Output the [x, y] coordinate of the center of the cell containing the given text.  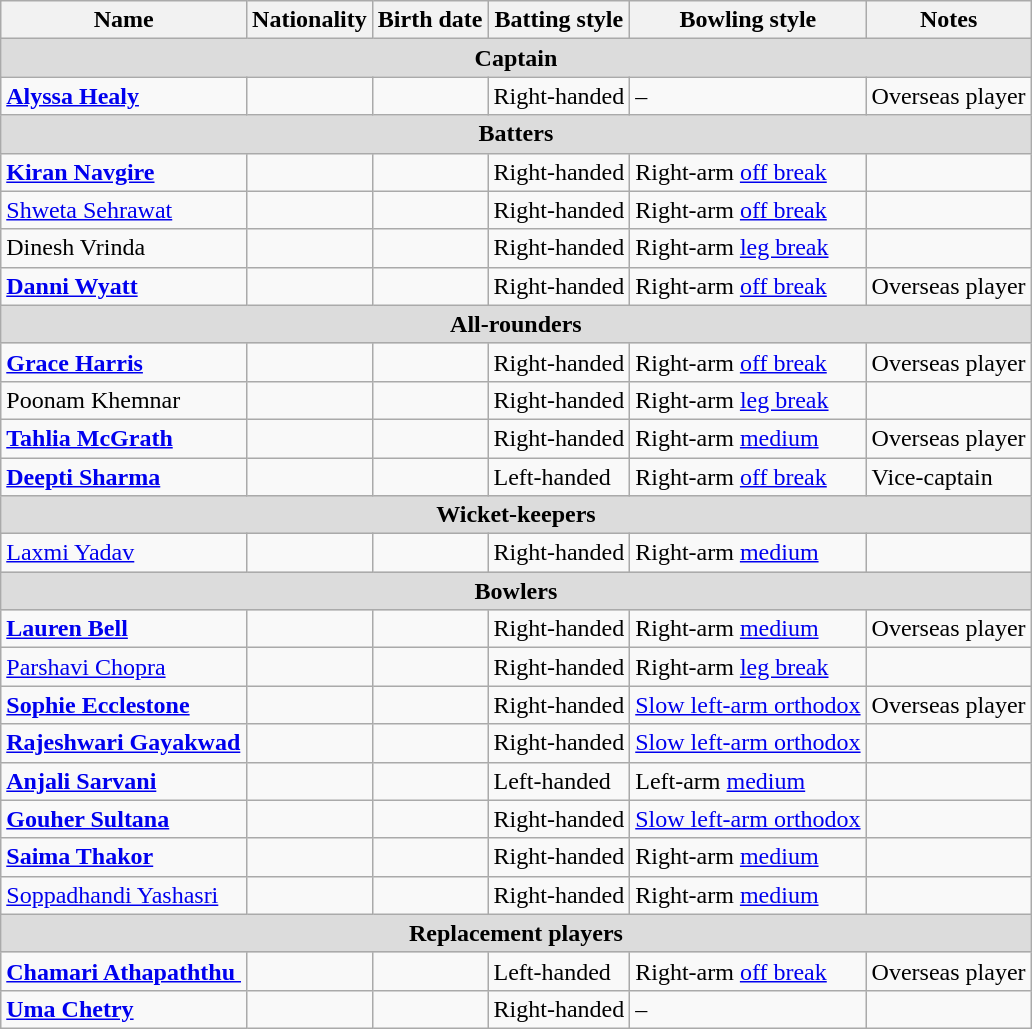
Dinesh Vrinda [124, 248]
Captain [516, 58]
Tahlia McGrath [124, 438]
Shweta Sehrawat [124, 210]
Left-arm medium [748, 781]
Saima Thakor [124, 857]
Uma Chetry [124, 1009]
All-rounders [516, 324]
Replacement players [516, 933]
Batting style [559, 20]
Lauren Bell [124, 629]
Kiran Navgire [124, 172]
Anjali Sarvani [124, 781]
Danni Wyatt [124, 286]
Name [124, 20]
Parshavi Chopra [124, 667]
Poonam Khemnar [124, 400]
Notes [948, 20]
Laxmi Yadav [124, 553]
Gouher Sultana [124, 819]
Rajeshwari Gayakwad [124, 743]
Vice-captain [948, 477]
Grace Harris [124, 362]
Bowlers [516, 591]
Wicket-keepers [516, 515]
Alyssa Healy [124, 96]
Sophie Ecclestone [124, 705]
Soppadhandi Yashasri [124, 895]
Chamari Athapaththu [124, 971]
Birth date [430, 20]
Deepti Sharma [124, 477]
Batters [516, 134]
Bowling style [748, 20]
Nationality [310, 20]
